Locate the cell with the specified text and output its [X, Y] center coordinate. 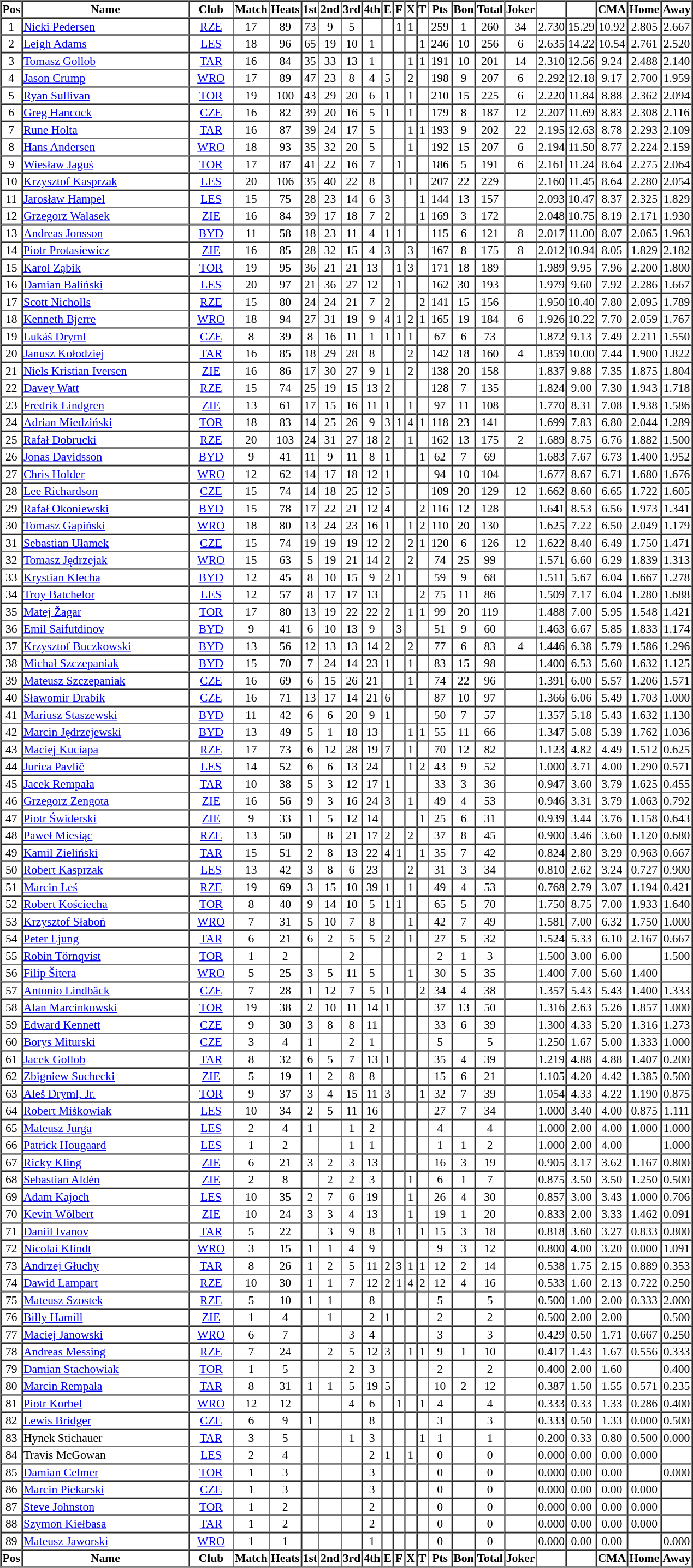
Nicolai Klindt [105, 1249]
8.37 [612, 199]
229 [490, 181]
1.680 [644, 474]
Niels Kristian Iversen [105, 371]
12.18 [581, 79]
Robert Kasprzak [105, 870]
187 [490, 113]
0.947 [552, 784]
Mateusz Jurga [105, 1128]
Greg Hancock [105, 113]
156 [490, 302]
Edward Kennett [105, 1025]
7.92 [612, 285]
1.524 [552, 939]
Jarosław Hampel [105, 199]
8.88 [612, 96]
142 [440, 354]
1.063 [644, 801]
Jacek Gollob [105, 1059]
7.30 [612, 388]
7.70 [612, 319]
Adam Kajoch [105, 1197]
Scott Nicholls [105, 302]
1.105 [552, 1076]
129 [490, 492]
Robin Törnqvist [105, 956]
Lee Richardson [105, 492]
2.286 [644, 285]
0.889 [644, 1266]
1.167 [644, 1163]
3.27 [612, 1231]
256 [490, 44]
8.78 [612, 130]
2.308 [644, 113]
Filip Šitera [105, 974]
7.44 [612, 354]
1.959 [676, 79]
Andreas Jonsson [105, 233]
Fredrik Lindgren [105, 405]
5.67 [581, 577]
5.20 [612, 1025]
1.385 [644, 1076]
44 [11, 767]
Andrzej Głuchy [105, 1266]
115 [440, 233]
2.059 [644, 319]
9.60 [581, 285]
2.161 [552, 164]
3.33 [612, 1214]
Maciej Janowski [105, 1335]
2.171 [644, 216]
2.667 [676, 27]
1.875 [644, 371]
7.83 [581, 423]
6.71 [612, 474]
Ricky Kling [105, 1163]
108 [490, 405]
1.289 [676, 423]
0.857 [552, 1197]
2.195 [552, 130]
3.29 [612, 853]
3.46 [581, 836]
6.67 [581, 629]
2.159 [676, 148]
2.292 [552, 79]
Piotr Świderski [105, 818]
2.194 [552, 148]
0.556 [644, 1352]
1.463 [552, 629]
Alan Marcinkowski [105, 1007]
106 [285, 181]
1.407 [644, 1059]
210 [440, 96]
4.22 [612, 1094]
Patrick Hougaard [105, 1145]
0.810 [552, 870]
7.22 [581, 526]
1.882 [644, 440]
246 [440, 44]
Kevin Wölbert [105, 1214]
0.417 [552, 1352]
0.429 [552, 1335]
3.20 [612, 1249]
95 [285, 268]
Travis McGowan [105, 1455]
0.818 [552, 1231]
1.943 [644, 388]
2.761 [644, 44]
6.80 [612, 423]
1.75 [581, 1266]
0.455 [676, 784]
198 [440, 79]
Daniil Ivanov [105, 1231]
2.211 [644, 337]
1.125 [676, 663]
1.550 [676, 337]
0.824 [552, 853]
202 [490, 130]
9.13 [581, 337]
2.012 [552, 250]
54 [11, 939]
6.73 [612, 457]
4.49 [612, 750]
5.18 [581, 715]
1.641 [552, 509]
0.722 [644, 1283]
2.049 [644, 526]
3.40 [581, 1111]
12.56 [581, 61]
2.048 [552, 216]
0.235 [676, 1387]
0.286 [644, 1404]
5.57 [612, 681]
2.325 [644, 199]
14.22 [581, 44]
1.158 [644, 818]
2.62 [581, 870]
6.06 [581, 698]
1.471 [676, 543]
1.581 [552, 922]
1.933 [644, 905]
0.939 [552, 818]
1.662 [552, 492]
0.091 [676, 1214]
10.47 [581, 199]
1.462 [644, 1214]
6.53 [581, 663]
Kamil Zieliński [105, 853]
5.49 [612, 698]
Mateusz Szostek [105, 1300]
2.140 [676, 61]
2.220 [552, 96]
160 [490, 354]
1.872 [552, 337]
1.190 [644, 1094]
3.07 [612, 887]
1.689 [552, 440]
0.905 [552, 1163]
171 [440, 268]
1.391 [552, 681]
5.26 [612, 1007]
1.206 [644, 681]
Marcin Piekarski [105, 1489]
157 [490, 199]
Krystian Klecha [105, 577]
3.43 [612, 1197]
Mateusz Szczepaniak [105, 681]
2.280 [644, 181]
1.300 [552, 1025]
165 [440, 319]
2.520 [676, 44]
2.109 [676, 130]
6.65 [612, 492]
2.207 [552, 113]
5.79 [612, 646]
184 [490, 319]
2.488 [644, 61]
5.00 [612, 1042]
Jacek Rempała [105, 784]
Janusz Kołodziej [105, 354]
Sebastian Aldén [105, 1180]
2.095 [644, 302]
2.63 [581, 1007]
3.31 [581, 801]
Hans Andersen [105, 148]
4.20 [581, 1076]
6.10 [612, 939]
6.29 [612, 561]
2.79 [581, 887]
Andreas Messing [105, 1352]
1.091 [676, 1249]
167 [440, 250]
Damian Stachowiak [105, 1369]
6.38 [581, 646]
Tomasz Gapiński [105, 526]
1.313 [676, 561]
1.290 [644, 767]
172 [490, 216]
81 [11, 1404]
1.71 [612, 1335]
1.036 [676, 732]
1.857 [644, 1007]
135 [490, 388]
116 [440, 509]
11.45 [581, 181]
Sebastian Ułamek [105, 543]
1.989 [552, 268]
Jonas Davidsson [105, 457]
103 [285, 440]
0.643 [676, 818]
88 [11, 1524]
2.700 [644, 79]
1.770 [552, 405]
8.40 [581, 543]
46 [11, 801]
126 [490, 543]
7.17 [581, 594]
Karol Ząbik [105, 268]
10.54 [612, 44]
11.00 [581, 233]
12.63 [581, 130]
Davey Watt [105, 388]
10.75 [581, 216]
6.60 [581, 561]
Chris Holder [105, 474]
Maciej Kuciapa [105, 750]
Lukáš Dryml [105, 337]
2.80 [581, 853]
1.703 [644, 698]
8.83 [612, 113]
0.421 [676, 887]
3.44 [581, 818]
Borys Miturski [105, 1042]
6.50 [612, 526]
1.926 [552, 319]
1.859 [552, 354]
11.84 [581, 96]
Krzysztof Kasprzak [105, 181]
110 [440, 526]
1.511 [552, 577]
1.789 [676, 302]
1.512 [644, 750]
2.160 [552, 181]
9.17 [612, 79]
1.762 [644, 732]
138 [440, 371]
6.76 [612, 440]
9.88 [581, 371]
Marcin Rempała [105, 1387]
Emil Saifutdinov [105, 629]
Rafał Dobrucki [105, 440]
6.49 [612, 543]
1.979 [552, 285]
1.174 [676, 629]
0.533 [552, 1283]
0.353 [676, 1266]
1.804 [676, 371]
189 [490, 268]
144 [440, 199]
1.421 [676, 612]
1.722 [644, 492]
1.718 [676, 388]
1.839 [644, 561]
1.509 [552, 594]
Leigh Adams [105, 44]
260 [490, 27]
1.179 [676, 526]
10.40 [581, 302]
1.676 [676, 474]
7.08 [612, 405]
0.768 [552, 887]
3.24 [612, 870]
8.05 [612, 250]
104 [490, 474]
2.362 [644, 96]
2.116 [676, 113]
0.538 [552, 1266]
Adrian Miedziński [105, 423]
3.17 [581, 1163]
2.635 [552, 44]
2.064 [676, 164]
Jason Crump [105, 79]
179 [440, 113]
1.278 [676, 577]
Michał Szczepaniak [105, 663]
130 [490, 526]
9.24 [612, 61]
2.000 [676, 1300]
72 [11, 1249]
2.224 [644, 148]
5.85 [612, 629]
8.67 [581, 474]
Paweł Miesiąc [105, 836]
Szymon Kiełbasa [105, 1524]
1.605 [676, 492]
Damian Celmer [105, 1472]
120 [440, 543]
3.62 [612, 1163]
Troy Batchelor [105, 594]
1.683 [552, 457]
2.805 [644, 27]
0.625 [676, 750]
1.273 [676, 1025]
1.677 [552, 474]
1.973 [644, 509]
11.50 [581, 148]
1.054 [552, 1094]
2.094 [676, 96]
2.017 [552, 233]
1.366 [552, 698]
1.930 [676, 216]
Rune Holta [105, 130]
Matej Žagar [105, 612]
2.054 [676, 181]
1.640 [676, 905]
Krzysztof Buczkowski [105, 646]
Zbigniew Suchecki [105, 1076]
169 [440, 216]
1.341 [676, 509]
7.96 [612, 268]
Antonio Lindbäck [105, 991]
Grzegorz Zengota [105, 801]
109 [440, 492]
2.15 [612, 1266]
2.182 [676, 250]
1.622 [552, 543]
6.56 [612, 509]
1.767 [676, 319]
7.35 [612, 371]
259 [440, 27]
8.19 [612, 216]
10.92 [612, 27]
Marcin Leś [105, 887]
0.963 [644, 853]
1.446 [552, 646]
5.08 [581, 732]
0.706 [676, 1197]
8.77 [612, 148]
1.963 [676, 233]
Steve Johnston [105, 1507]
0.727 [644, 870]
1.833 [644, 629]
1.280 [644, 594]
8.31 [581, 405]
76 [11, 1318]
3.71 [581, 767]
1.296 [676, 646]
Jurica Pavlič [105, 767]
Billy Hamill [105, 1318]
1.938 [644, 405]
98 [490, 663]
2.044 [644, 423]
Mariusz Staszewski [105, 715]
1.219 [552, 1059]
Peter Ljung [105, 939]
119 [490, 612]
158 [490, 371]
2.13 [612, 1283]
1.800 [676, 268]
48 [11, 836]
2.293 [644, 130]
0.80 [612, 1438]
15.29 [581, 27]
1.952 [676, 457]
Robert Miśkowiak [105, 1111]
186 [440, 164]
7.49 [612, 337]
1.900 [644, 354]
0.792 [676, 801]
1.194 [644, 887]
100 [285, 96]
5.95 [612, 612]
2.730 [552, 27]
0.946 [552, 801]
Kenneth Bjerre [105, 319]
Dawid Lampart [105, 1283]
8.60 [581, 492]
2.310 [552, 61]
1.950 [552, 302]
1.488 [552, 612]
Ryan Sullivan [105, 96]
7.80 [612, 302]
1.824 [552, 388]
1.43 [581, 1352]
Hynek Stichauer [105, 1438]
1.699 [552, 423]
1.822 [676, 354]
2.200 [644, 268]
1.130 [676, 715]
10.94 [581, 250]
4.42 [612, 1076]
Lewis Bridger [105, 1420]
0.387 [552, 1387]
201 [490, 61]
1.120 [644, 836]
8.07 [612, 233]
Damian Baliński [105, 285]
Wiesław Jaguś [105, 164]
1.55 [612, 1387]
79 [11, 1369]
Marcin Jędrzejewski [105, 732]
Robert Kościecha [105, 905]
1.548 [644, 612]
1.50 [581, 1387]
1.347 [552, 732]
Piotr Protasiewicz [105, 250]
Krzysztof Słaboń [105, 922]
1.00 [581, 1300]
121 [490, 233]
118 [440, 423]
8.53 [581, 509]
1.688 [676, 594]
Piotr Korbel [105, 1404]
1.111 [676, 1111]
9.00 [581, 388]
Mateusz Jaworski [105, 1541]
10.22 [581, 319]
1.837 [552, 371]
10.00 [581, 354]
Rafał Okoniewski [105, 509]
Grzegorz Walasek [105, 216]
192 [440, 148]
5.39 [612, 732]
2.167 [644, 939]
6.32 [612, 922]
Aleš Dryml, Jr. [105, 1094]
11.69 [581, 113]
Sławomir Drabik [105, 698]
2.065 [644, 233]
2.275 [644, 164]
64 [11, 1111]
11.24 [581, 164]
5.33 [581, 939]
93 [285, 148]
Nicki Pedersen [105, 27]
3.76 [612, 818]
4.82 [581, 750]
7.67 [581, 457]
1.123 [552, 750]
2.093 [552, 199]
225 [490, 96]
Tomasz Jędrzejak [105, 561]
9.95 [581, 268]
Tomasz Gollob [105, 61]
0.680 [676, 836]
